For the text-containing cell, return its midpoint in (X, Y) coordinate format. 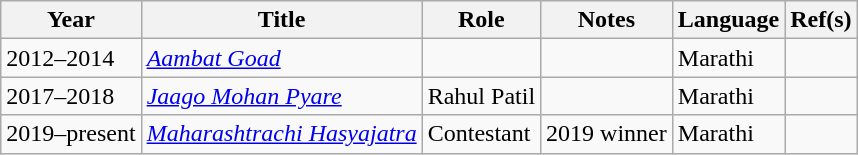
2019–present (71, 134)
2012–2014 (71, 58)
Rahul Patil (481, 96)
Title (282, 20)
2019 winner (607, 134)
Jaago Mohan Pyare (282, 96)
Notes (607, 20)
Maharashtrachi Hasyajatra (282, 134)
Year (71, 20)
Role (481, 20)
2017–2018 (71, 96)
Contestant (481, 134)
Aambat Goad (282, 58)
Language (728, 20)
Ref(s) (821, 20)
